Capture the cell that displays the provided text and extract its (X, Y) central coordinate. 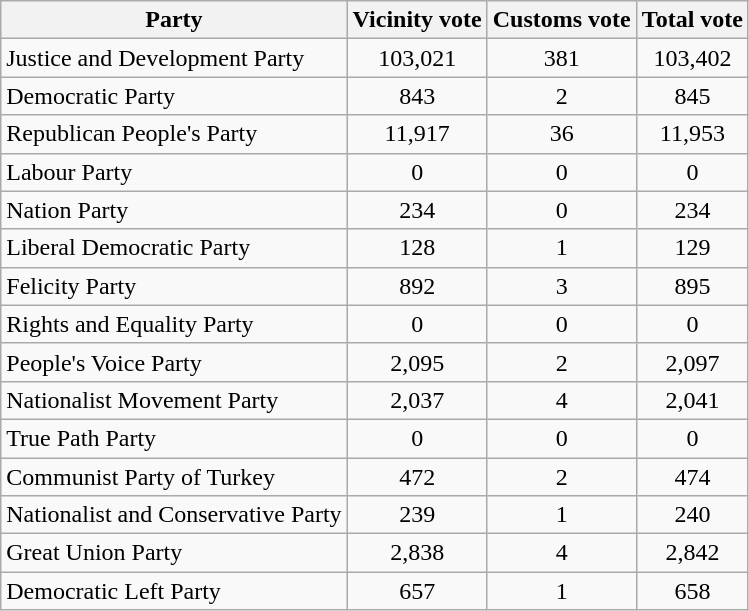
2,095 (417, 362)
Total vote (692, 20)
658 (692, 591)
Justice and Development Party (174, 58)
895 (692, 286)
239 (417, 515)
240 (692, 515)
Party (174, 20)
843 (417, 96)
3 (562, 286)
Labour Party (174, 172)
128 (417, 248)
Vicinity vote (417, 20)
Felicity Party (174, 286)
103,402 (692, 58)
Customs vote (562, 20)
2,097 (692, 362)
657 (417, 591)
2,842 (692, 553)
36 (562, 134)
474 (692, 477)
381 (562, 58)
103,021 (417, 58)
Democratic Party (174, 96)
11,917 (417, 134)
Great Union Party (174, 553)
Republican People's Party (174, 134)
Liberal Democratic Party (174, 248)
Democratic Left Party (174, 591)
129 (692, 248)
472 (417, 477)
People's Voice Party (174, 362)
11,953 (692, 134)
Communist Party of Turkey (174, 477)
Rights and Equality Party (174, 324)
2,037 (417, 400)
Nation Party (174, 210)
845 (692, 96)
Nationalist and Conservative Party (174, 515)
2,041 (692, 400)
892 (417, 286)
2,838 (417, 553)
Nationalist Movement Party (174, 400)
True Path Party (174, 438)
